Return the (x, y) coordinate for the center point of the cell that contains the specified text.  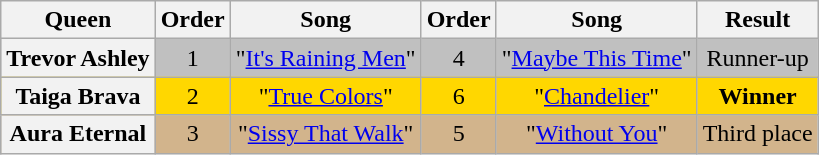
5 (458, 134)
"Without You" (596, 134)
Queen (78, 20)
"Maybe This Time" (596, 58)
"It's Raining Men" (326, 58)
Runner-up (758, 58)
"Chandelier" (596, 96)
Winner (758, 96)
"Sissy That Walk" (326, 134)
2 (192, 96)
Third place (758, 134)
Trevor Ashley (78, 58)
1 (192, 58)
Result (758, 20)
4 (458, 58)
3 (192, 134)
6 (458, 96)
"True Colors" (326, 96)
Aura Eternal (78, 134)
Taiga Brava (78, 96)
